From the cell containing the given text, extract its center point as (X, Y) coordinate. 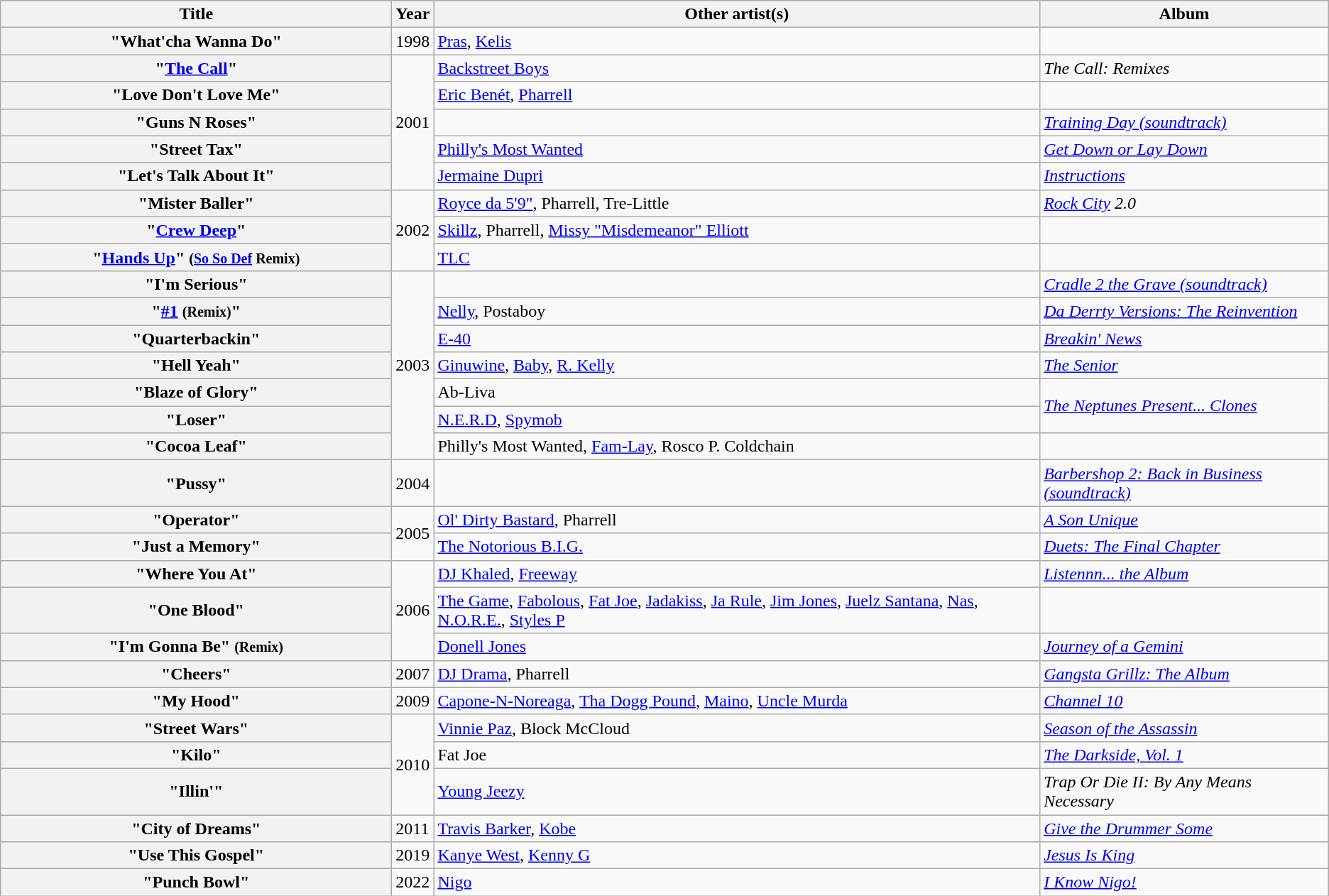
Backstreet Boys (737, 68)
"#1 (Remix)" (196, 311)
Give the Drummer Some (1184, 829)
2002 (413, 230)
Title (196, 14)
Philly's Most Wanted (737, 149)
Skillz, Pharrell, Missy "Misdemeanor" Elliott (737, 230)
Breakin' News (1184, 339)
1998 (413, 41)
"I'm Serious" (196, 284)
TLC (737, 257)
Listennn... the Album (1184, 574)
"The Call" (196, 68)
Instructions (1184, 176)
"Street Tax" (196, 149)
Training Day (soundtrack) (1184, 122)
2004 (413, 483)
The Notorious B.I.G. (737, 547)
Gangsta Grillz: The Album (1184, 674)
Ab-Liva (737, 393)
Year (413, 14)
Trap Or Die II: By Any Means Necessary (1184, 791)
Capone-N-Noreaga, Tha Dogg Pound, Maino, Uncle Murda (737, 701)
2010 (413, 764)
2007 (413, 674)
E-40 (737, 339)
"Love Don't Love Me" (196, 95)
"Loser" (196, 420)
"Mister Baller" (196, 203)
Duets: The Final Chapter (1184, 547)
Ol' Dirty Bastard, Pharrell (737, 520)
"Cocoa Leaf" (196, 447)
Rock City 2.0 (1184, 203)
"Use This Gospel" (196, 856)
2001 (413, 122)
Nelly, Postaboy (737, 311)
"Operator" (196, 520)
"Hands Up" (So So Def Remix) (196, 257)
"Cheers" (196, 674)
Journey of a Gemini (1184, 647)
"I'm Gonna Be" (Remix) (196, 647)
"Just a Memory" (196, 547)
Album (1184, 14)
Ginuwine, Baby, R. Kelly (737, 366)
Da Derrty Versions: The Reinvention (1184, 311)
"Where You At" (196, 574)
Barbershop 2: Back in Business (soundtrack) (1184, 483)
Donell Jones (737, 647)
"Crew Deep" (196, 230)
2003 (413, 365)
Royce da 5'9", Pharrell, Tre-Little (737, 203)
"My Hood" (196, 701)
Travis Barker, Kobe (737, 829)
"Street Wars" (196, 728)
2006 (413, 611)
The Game, Fabolous, Fat Joe, Jadakiss, Ja Rule, Jim Jones, Juelz Santana, Nas, N.O.R.E., Styles P (737, 611)
"Kilo" (196, 755)
2009 (413, 701)
"Punch Bowl" (196, 883)
"Pussy" (196, 483)
Young Jeezy (737, 791)
2022 (413, 883)
2005 (413, 533)
Jermaine Dupri (737, 176)
N.E.R.D, Spymob (737, 420)
DJ Drama, Pharrell (737, 674)
Fat Joe (737, 755)
Channel 10 (1184, 701)
"Hell Yeah" (196, 366)
Jesus Is King (1184, 856)
I Know Nigo! (1184, 883)
Get Down or Lay Down (1184, 149)
Other artist(s) (737, 14)
The Call: Remixes (1184, 68)
Nigo (737, 883)
Season of the Assassin (1184, 728)
Kanye West, Kenny G (737, 856)
Philly's Most Wanted, Fam-Lay, Rosco P. Coldchain (737, 447)
2019 (413, 856)
DJ Khaled, Freeway (737, 574)
2011 (413, 829)
"Illin'" (196, 791)
Pras, Kelis (737, 41)
Vinnie Paz, Block McCloud (737, 728)
"Blaze of Glory" (196, 393)
The Senior (1184, 366)
"City of Dreams" (196, 829)
"Quarterbackin" (196, 339)
"What'cha Wanna Do" (196, 41)
"Let's Talk About It" (196, 176)
The Darkside, Vol. 1 (1184, 755)
Eric Benét, Pharrell (737, 95)
"One Blood" (196, 611)
The Neptunes Present... Clones (1184, 406)
Cradle 2 the Grave (soundtrack) (1184, 284)
A Son Unique (1184, 520)
"Guns N Roses" (196, 122)
